Identify which cell holds the provided text, then report its [X, Y] central coordinate. 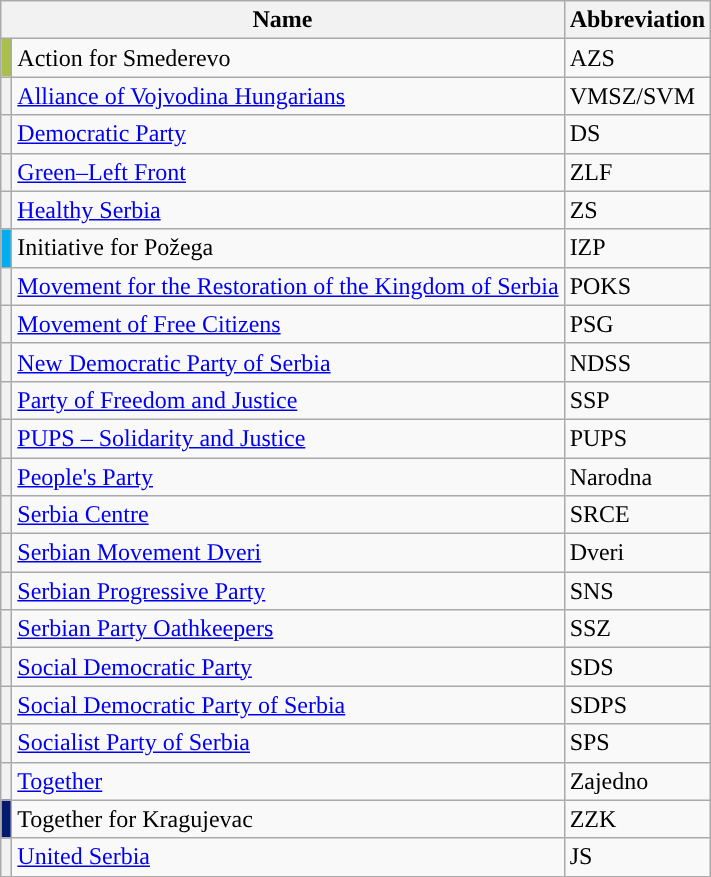
SRCE [638, 515]
Initiative for Požega [288, 248]
Zajedno [638, 781]
Serbian Party Oathkeepers [288, 629]
JS [638, 857]
Together for Kragujevac [288, 819]
NDSS [638, 362]
Movement of Free Citizens [288, 324]
Democratic Party [288, 134]
SNS [638, 591]
Together [288, 781]
Abbreviation [638, 20]
Party of Freedom and Justice [288, 400]
POKS [638, 286]
United Serbia [288, 857]
Narodna [638, 477]
SPS [638, 743]
PSG [638, 324]
Socialist Party of Serbia [288, 743]
Serbia Centre [288, 515]
Healthy Serbia [288, 210]
SSZ [638, 629]
Dveri [638, 553]
PUPS – Solidarity and Justice [288, 438]
Action for Smederevo [288, 58]
SDPS [638, 705]
AZS [638, 58]
VMSZ/SVM [638, 96]
New Democratic Party of Serbia [288, 362]
ZS [638, 210]
SDS [638, 667]
Serbian Progressive Party [288, 591]
PUPS [638, 438]
Social Democratic Party of Serbia [288, 705]
Green–Left Front [288, 172]
Serbian Movement Dveri [288, 553]
Alliance of Vojvodina Hungarians [288, 96]
Movement for the Restoration of the Kingdom of Serbia [288, 286]
IZP [638, 248]
Social Democratic Party [288, 667]
SSP [638, 400]
Name [282, 20]
ZLF [638, 172]
DS [638, 134]
ZZK [638, 819]
People's Party [288, 477]
